From the cell containing the given text, extract its center point as (X, Y) coordinate. 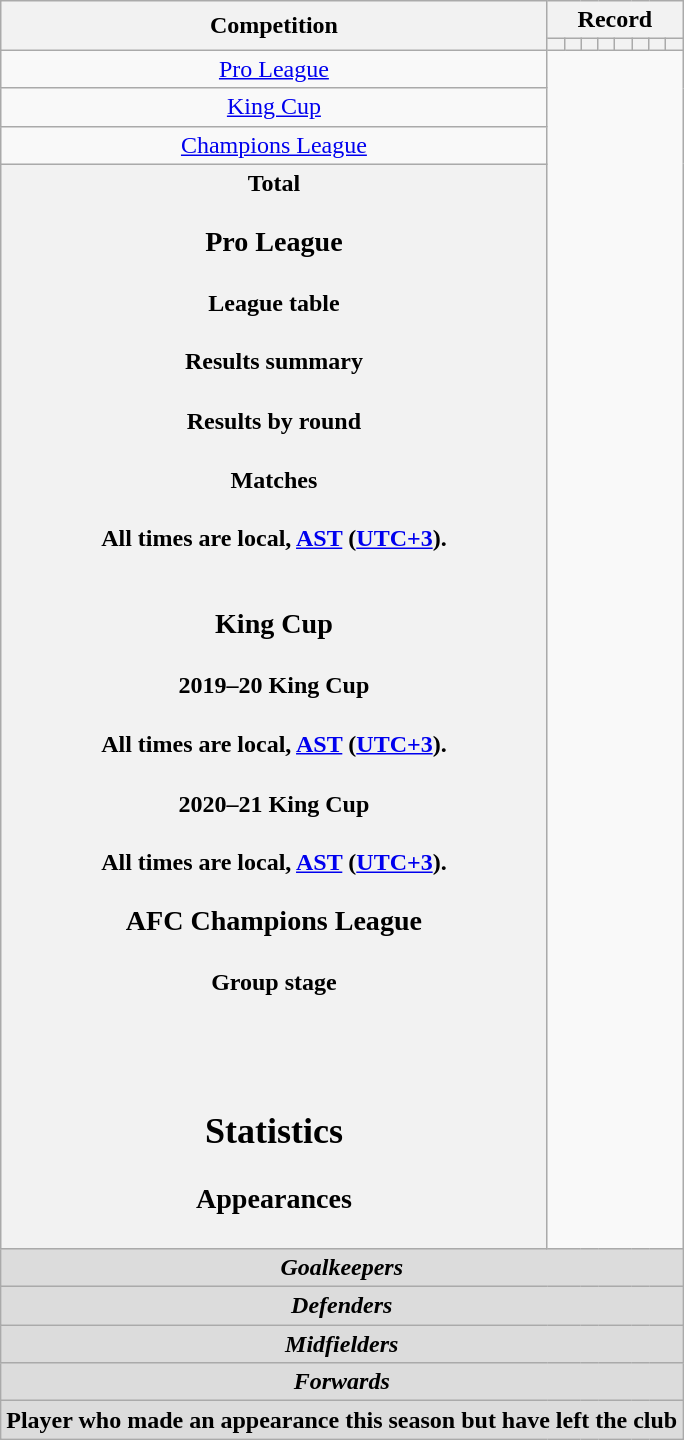
Forwards (342, 1382)
King Cup (274, 107)
Competition (274, 26)
Midfielders (342, 1344)
Champions League (274, 145)
Defenders (342, 1306)
Player who made an appearance this season but have left the club (342, 1420)
Pro League (274, 69)
Goalkeepers (342, 1268)
Record (615, 20)
